Output the [X, Y] coordinate of the center of the cell containing the given text.  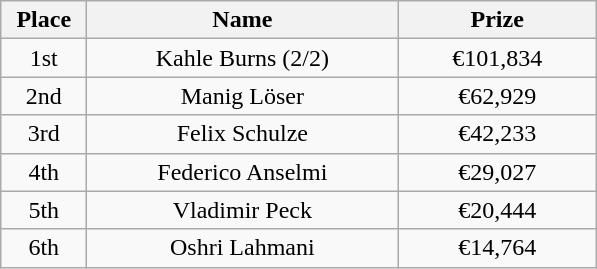
3rd [44, 134]
€62,929 [498, 96]
Federico Anselmi [242, 172]
Prize [498, 20]
Felix Schulze [242, 134]
Name [242, 20]
€14,764 [498, 248]
€42,233 [498, 134]
€101,834 [498, 58]
6th [44, 248]
€29,027 [498, 172]
2nd [44, 96]
4th [44, 172]
Manig Löser [242, 96]
1st [44, 58]
€20,444 [498, 210]
Kahle Burns (2/2) [242, 58]
Vladimir Peck [242, 210]
Place [44, 20]
5th [44, 210]
Oshri Lahmani [242, 248]
